Search for the cell housing the specified text and yield its [x, y] center coordinate. 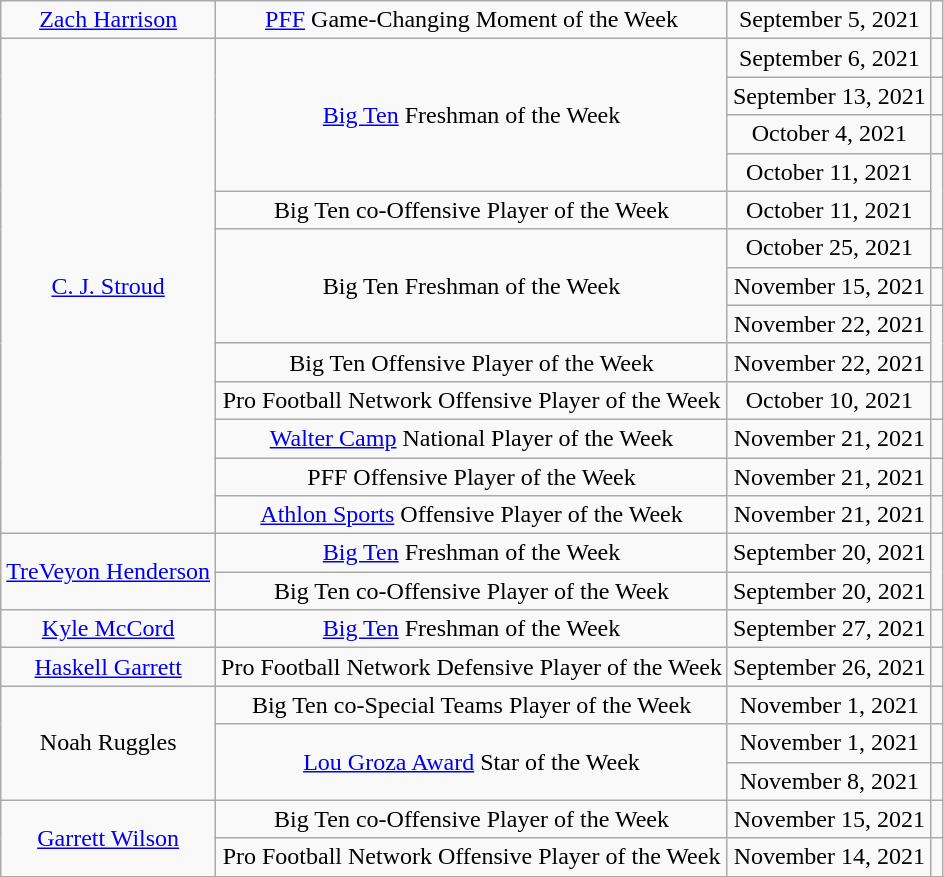
September 13, 2021 [829, 96]
Noah Ruggles [108, 743]
Athlon Sports Offensive Player of the Week [472, 515]
Zach Harrison [108, 20]
November 14, 2021 [829, 857]
Walter Camp National Player of the Week [472, 438]
November 8, 2021 [829, 781]
Big Ten Offensive Player of the Week [472, 362]
Haskell Garrett [108, 667]
Kyle McCord [108, 629]
Lou Groza Award Star of the Week [472, 762]
PFF Game-Changing Moment of the Week [472, 20]
September 26, 2021 [829, 667]
Pro Football Network Defensive Player of the Week [472, 667]
TreVeyon Henderson [108, 572]
PFF Offensive Player of the Week [472, 477]
Big Ten co-Special Teams Player of the Week [472, 705]
C. J. Stroud [108, 286]
September 27, 2021 [829, 629]
October 25, 2021 [829, 248]
September 5, 2021 [829, 20]
September 6, 2021 [829, 58]
October 4, 2021 [829, 134]
October 10, 2021 [829, 400]
Garrett Wilson [108, 838]
